Provide the [X, Y] coordinate of the cell's center where the given text is located.  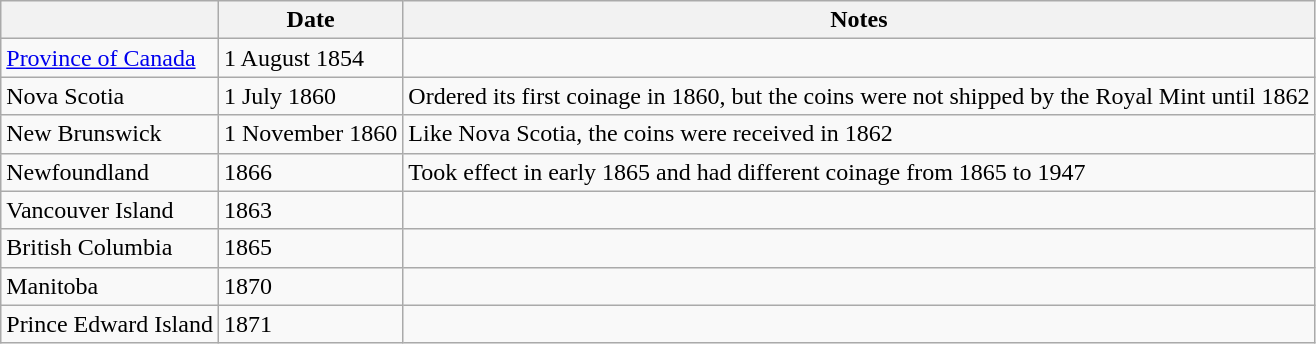
1871 [310, 324]
Date [310, 20]
Vancouver Island [110, 210]
Newfoundland [110, 172]
Province of Canada [110, 58]
Manitoba [110, 286]
1865 [310, 248]
1866 [310, 172]
British Columbia [110, 248]
Notes [859, 20]
1 August 1854 [310, 58]
Took effect in early 1865 and had different coinage from 1865 to 1947 [859, 172]
Prince Edward Island [110, 324]
1 July 1860 [310, 96]
Like Nova Scotia, the coins were received in 1862 [859, 134]
1870 [310, 286]
Nova Scotia [110, 96]
1 November 1860 [310, 134]
New Brunswick [110, 134]
1863 [310, 210]
Ordered its first coinage in 1860, but the coins were not shipped by the Royal Mint until 1862 [859, 96]
